Capture the cell that displays the provided text and extract its [X, Y] central coordinate. 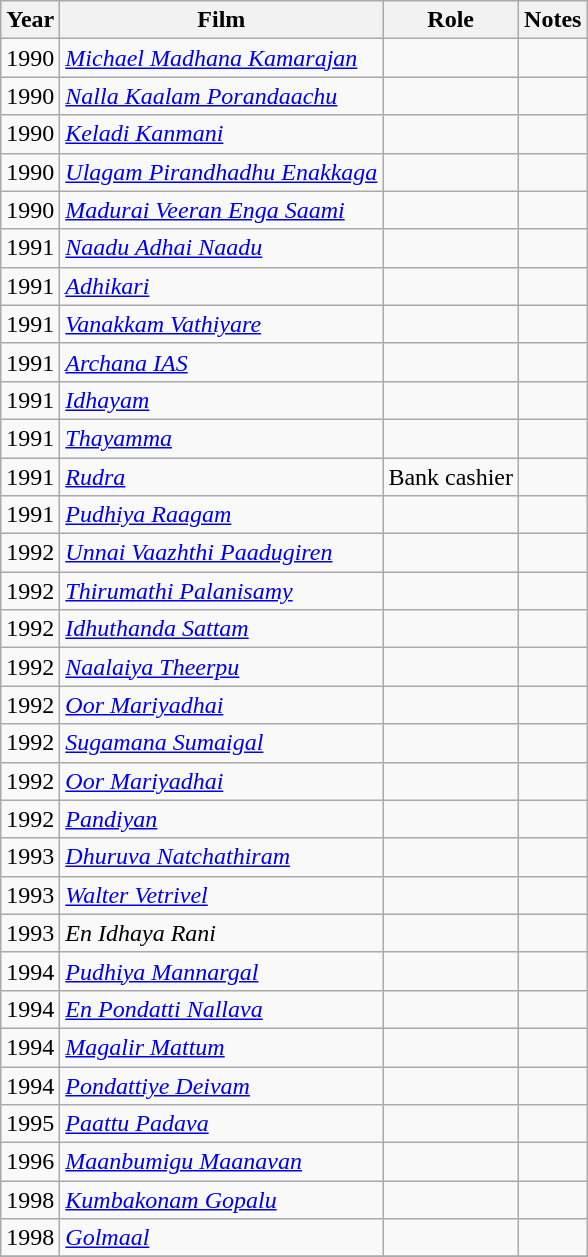
Michael Madhana Kamarajan [222, 58]
En Pondatti Nallava [222, 1009]
Pondattiye Deivam [222, 1085]
Golmaal [222, 1238]
Notes [553, 20]
Maanbumigu Maanavan [222, 1162]
Paattu Padava [222, 1124]
En Idhaya Rani [222, 933]
Adhikari [222, 286]
1995 [30, 1124]
Unnai Vaazhthi Paadugiren [222, 553]
Role [451, 20]
Vanakkam Vathiyare [222, 324]
Walter Vetrivel [222, 895]
Thirumathi Palanisamy [222, 591]
1996 [30, 1162]
Bank cashier [451, 477]
Naalaiya Theerpu [222, 667]
Idhuthanda Sattam [222, 629]
Film [222, 20]
Keladi Kanmani [222, 134]
Thayamma [222, 438]
Archana IAS [222, 362]
Magalir Mattum [222, 1047]
Idhayam [222, 400]
Rudra [222, 477]
Year [30, 20]
Pudhiya Raagam [222, 515]
Dhuruva Natchathiram [222, 857]
Sugamana Sumaigal [222, 743]
Pudhiya Mannargal [222, 971]
Naadu Adhai Naadu [222, 248]
Kumbakonam Gopalu [222, 1200]
Pandiyan [222, 819]
Nalla Kaalam Porandaachu [222, 96]
Ulagam Pirandhadhu Enakkaga [222, 172]
Madurai Veeran Enga Saami [222, 210]
